Locate the cell with the specified text and output its [X, Y] center coordinate. 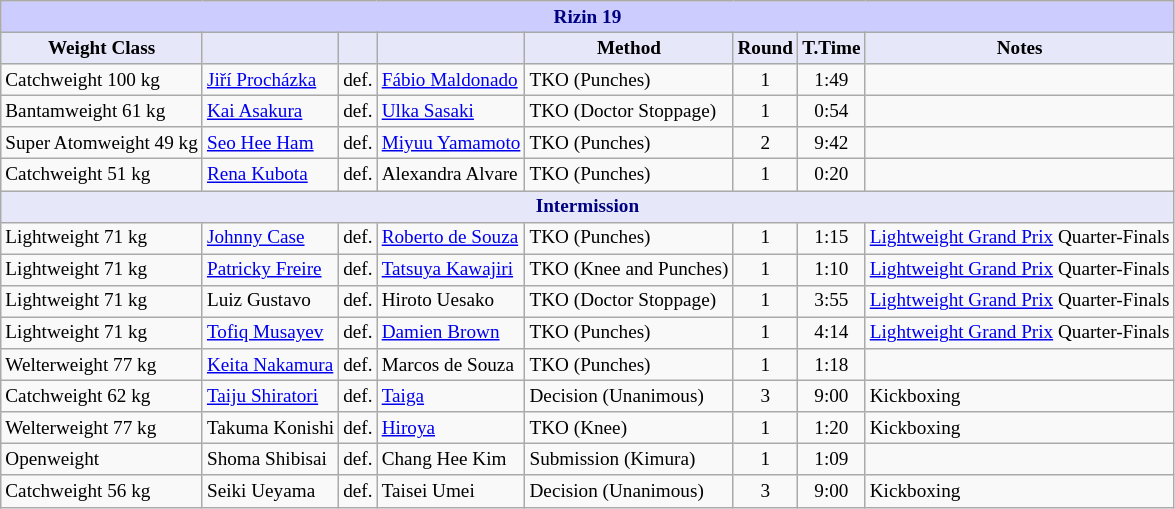
1:15 [832, 238]
Rena Kubota [270, 175]
Taisei Umei [451, 491]
Roberto de Souza [451, 238]
Round [766, 48]
Bantamweight 61 kg [102, 111]
Hiroya [451, 428]
1:20 [832, 428]
Tatsuya Kawajiri [451, 270]
Keita Nakamura [270, 365]
3:55 [832, 301]
Catchweight 51 kg [102, 175]
1:18 [832, 365]
Shoma Shibisai [270, 460]
Seiki Ueyama [270, 491]
Marcos de Souza [451, 365]
Catchweight 100 kg [102, 80]
Takuma Konishi [270, 428]
Catchweight 62 kg [102, 396]
Seo Hee Ham [270, 143]
4:14 [832, 333]
9:42 [832, 143]
1:49 [832, 80]
Miyuu Yamamoto [451, 143]
Hiroto Uesako [451, 301]
2 [766, 143]
Taiga [451, 396]
Openweight [102, 460]
0:20 [832, 175]
Super Atomweight 49 kg [102, 143]
Catchweight 56 kg [102, 491]
Patricky Freire [270, 270]
T.Time [832, 48]
TKO (Knee) [629, 428]
Tofiq Musayev [270, 333]
Alexandra Alvare [451, 175]
Ulka Sasaki [451, 111]
Rizin 19 [588, 17]
TKO (Knee and Punches) [629, 270]
1:10 [832, 270]
Fábio Maldonado [451, 80]
Kai Asakura [270, 111]
Damien Brown [451, 333]
Submission (Kimura) [629, 460]
Intermission [588, 206]
Method [629, 48]
Johnny Case [270, 238]
Chang Hee Kim [451, 460]
Weight Class [102, 48]
Jiří Procházka [270, 80]
0:54 [832, 111]
1:09 [832, 460]
Luiz Gustavo [270, 301]
Notes [1020, 48]
Taiju Shiratori [270, 396]
